Find where the given text appears and provide that cell's center as [X, Y] coordinate. 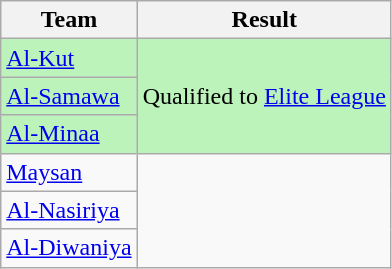
Maysan [69, 172]
Result [264, 20]
Al-Nasiriya [69, 210]
Al-Samawa [69, 96]
Al-Diwaniya [69, 248]
Team [69, 20]
Al-Kut [69, 58]
Qualified to Elite League [264, 96]
Al-Minaa [69, 134]
